Find where the given text appears and provide that cell's center as (X, Y) coordinate. 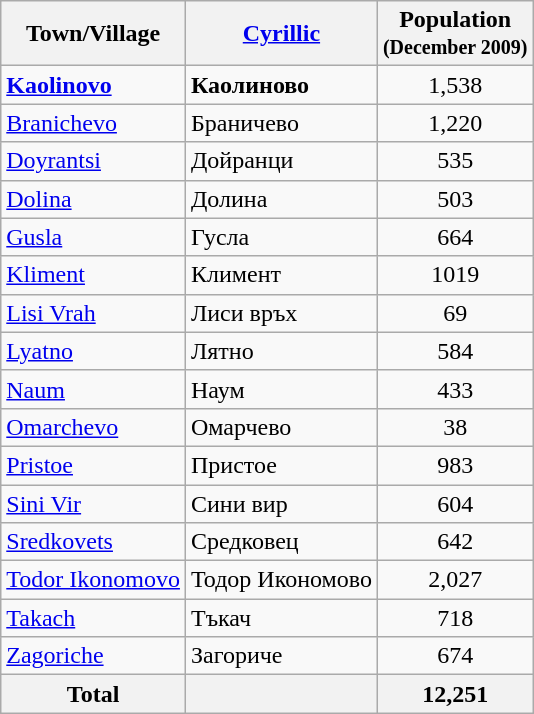
Population(December 2009) (455, 34)
Климент (281, 275)
Тодор Икономово (281, 580)
Пристое (281, 465)
1,220 (455, 123)
Kliment (94, 275)
Zagoriche (94, 656)
Todor Ikonomovo (94, 580)
Лиси връх (281, 313)
503 (455, 199)
Средковец (281, 542)
Каолиново (281, 85)
Sini Vir (94, 503)
535 (455, 161)
Браничево (281, 123)
Гусла (281, 237)
Dolina (94, 199)
Takach (94, 618)
Kaolinovo (94, 85)
584 (455, 351)
1019 (455, 275)
642 (455, 542)
Naum (94, 389)
Тъкач (281, 618)
Sredkovets (94, 542)
Лятно (281, 351)
Сини вир (281, 503)
1,538 (455, 85)
718 (455, 618)
12,251 (455, 694)
664 (455, 237)
Lyatno (94, 351)
69 (455, 313)
Pristoe (94, 465)
2,027 (455, 580)
Наум (281, 389)
Gusla (94, 237)
Town/Village (94, 34)
38 (455, 427)
983 (455, 465)
Cyrillic (281, 34)
433 (455, 389)
Долина (281, 199)
Омарчево (281, 427)
604 (455, 503)
Total (94, 694)
Дойранци (281, 161)
Lisi Vrah (94, 313)
Branichevo (94, 123)
Omarchevo (94, 427)
674 (455, 656)
Doyrantsi (94, 161)
Загориче (281, 656)
